Capture the cell that displays the provided text and extract its [x, y] central coordinate. 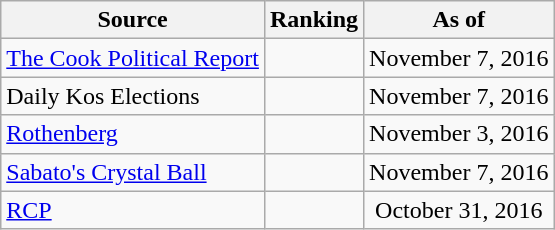
Ranking [314, 20]
October 31, 2016 [459, 210]
November 3, 2016 [459, 134]
Sabato's Crystal Ball [133, 172]
As of [459, 20]
The Cook Political Report [133, 58]
RCP [133, 210]
Daily Kos Elections [133, 96]
Rothenberg [133, 134]
Source [133, 20]
